Determine the [X, Y] coordinate at the center of the cell enclosing the given text.  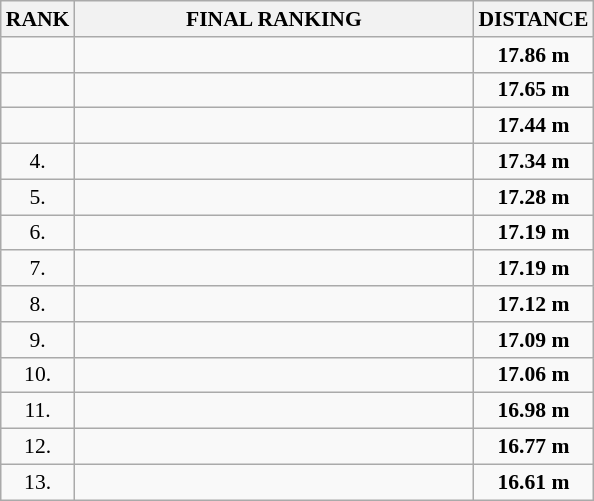
16.98 m [533, 411]
16.61 m [533, 482]
17.09 m [533, 340]
DISTANCE [533, 19]
11. [38, 411]
17.34 m [533, 162]
17.06 m [533, 375]
8. [38, 304]
7. [38, 269]
17.12 m [533, 304]
17.86 m [533, 55]
17.44 m [533, 126]
FINAL RANKING [274, 19]
12. [38, 447]
4. [38, 162]
9. [38, 340]
17.28 m [533, 197]
17.65 m [533, 90]
RANK [38, 19]
10. [38, 375]
5. [38, 197]
6. [38, 233]
13. [38, 482]
16.77 m [533, 447]
